Output the [x, y] coordinate of the center of the cell containing the given text.  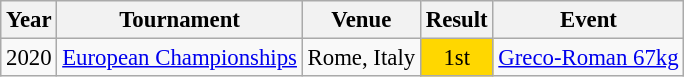
Year [29, 20]
Venue [361, 20]
2020 [29, 58]
1st [456, 58]
Greco-Roman 67kg [588, 58]
Event [588, 20]
European Championships [180, 58]
Tournament [180, 20]
Rome, Italy [361, 58]
Result [456, 20]
